Identify which cell holds the provided text, then report its (X, Y) central coordinate. 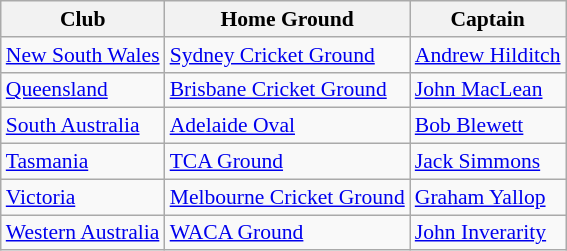
TCA Ground (288, 162)
Andrew Hilditch (488, 55)
Jack Simmons (488, 162)
Tasmania (83, 162)
Club (83, 19)
Bob Blewett (488, 126)
John Inverarity (488, 233)
Brisbane Cricket Ground (288, 90)
John MacLean (488, 90)
WACA Ground (288, 233)
Adelaide Oval (288, 126)
New South Wales (83, 55)
Queensland (83, 90)
Home Ground (288, 19)
South Australia (83, 126)
Western Australia (83, 233)
Melbourne Cricket Ground (288, 197)
Captain (488, 19)
Graham Yallop (488, 197)
Sydney Cricket Ground (288, 55)
Victoria (83, 197)
